Return the [X, Y] coordinate for the center point of the cell that contains the specified text.  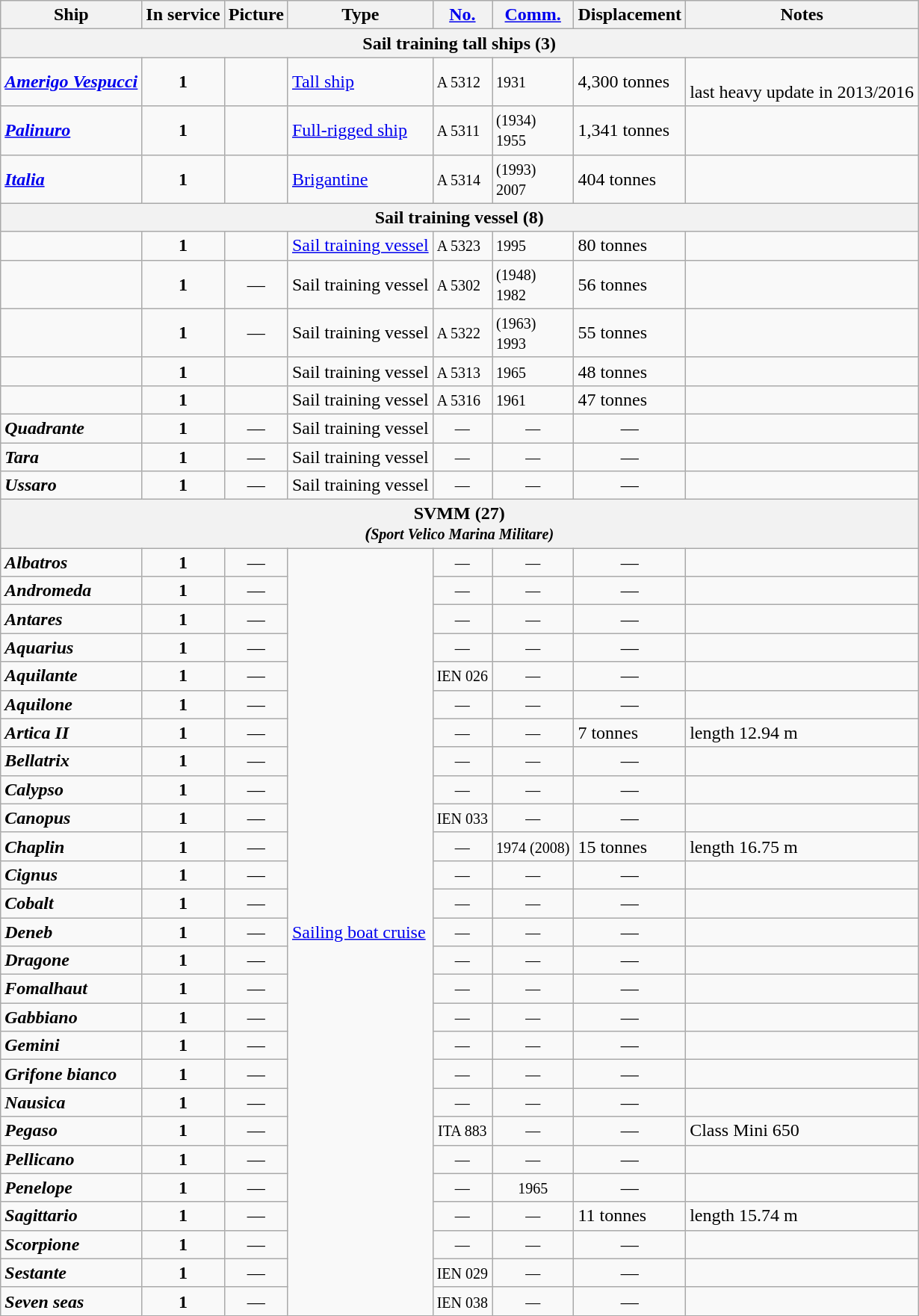
Sestante [72, 1273]
15 tonnes [630, 846]
IEN 026 [462, 676]
length 12.94 m [802, 733]
A 5314 [462, 179]
Aquilante [72, 676]
Sail training vessel (8) [459, 217]
Tara [72, 456]
4,300 tonnes [630, 82]
A 5313 [462, 371]
Sailing boat cruise [360, 932]
Chaplin [72, 846]
Palinuro [72, 130]
Artica II [72, 733]
A 5311 [462, 130]
Italia [72, 179]
A 5302 [462, 284]
56 tonnes [630, 284]
11 tonnes [630, 1216]
Gemini [72, 1046]
Antares [72, 619]
Calypso [72, 789]
Tall ship [360, 82]
Canopus [72, 818]
IEN 033 [462, 818]
length 15.74 m [802, 1216]
Comm. [533, 15]
Pegaso [72, 1131]
length 16.75 m [802, 846]
404 tonnes [630, 179]
ITA 883 [462, 1131]
Aquilone [72, 704]
Picture [256, 15]
Displacement [630, 15]
Notes [802, 15]
Sagittario [72, 1216]
Type [360, 15]
Pellicano [72, 1159]
Albatros [72, 562]
last heavy update in 2013/2016 [802, 82]
Ussaro [72, 485]
Bellatrix [72, 761]
1961 [533, 400]
Aquarius [72, 648]
Nausica [72, 1102]
(1934)1955 [533, 130]
48 tonnes [630, 371]
A 5322 [462, 333]
(1948)1982 [533, 284]
7 tonnes [630, 733]
A 5323 [462, 246]
Ship [72, 15]
IEN 038 [462, 1301]
1974 (2008) [533, 846]
Amerigo Vespucci [72, 82]
(1993)2007 [533, 179]
IEN 029 [462, 1273]
1931 [533, 82]
In service [183, 15]
A 5312 [462, 82]
Dragone [72, 960]
Class Mini 650 [802, 1131]
Fomalhaut [72, 989]
1995 [533, 246]
47 tonnes [630, 400]
1,341 tonnes [630, 130]
Cignus [72, 875]
Quadrante [72, 428]
Sail training tall ships (3) [459, 43]
(1963)1993 [533, 333]
Andromeda [72, 591]
Penelope [72, 1188]
Deneb [72, 931]
Gabbiano [72, 1017]
No. [462, 15]
Grifone bianco [72, 1074]
80 tonnes [630, 246]
Full-rigged ship [360, 130]
Scorpione [72, 1244]
Brigantine [360, 179]
A 5316 [462, 400]
SVMM (27)(Sport Velico Marina Militare) [459, 524]
Cobalt [72, 903]
Seven seas [72, 1301]
55 tonnes [630, 333]
